Capture the cell that displays the provided text and extract its [x, y] central coordinate. 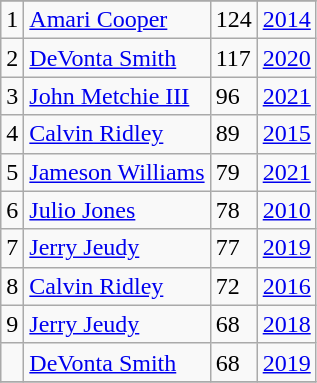
96 [234, 96]
2014 [286, 20]
4 [12, 134]
5 [12, 172]
Amari Cooper [117, 20]
3 [12, 96]
78 [234, 210]
72 [234, 286]
2010 [286, 210]
2018 [286, 324]
117 [234, 58]
2 [12, 58]
79 [234, 172]
89 [234, 134]
2020 [286, 58]
2016 [286, 286]
1 [12, 20]
2015 [286, 134]
124 [234, 20]
Jameson Williams [117, 172]
8 [12, 286]
7 [12, 248]
6 [12, 210]
John Metchie III [117, 96]
Julio Jones [117, 210]
77 [234, 248]
9 [12, 324]
